Locate the cell with the specified text and output its (X, Y) center coordinate. 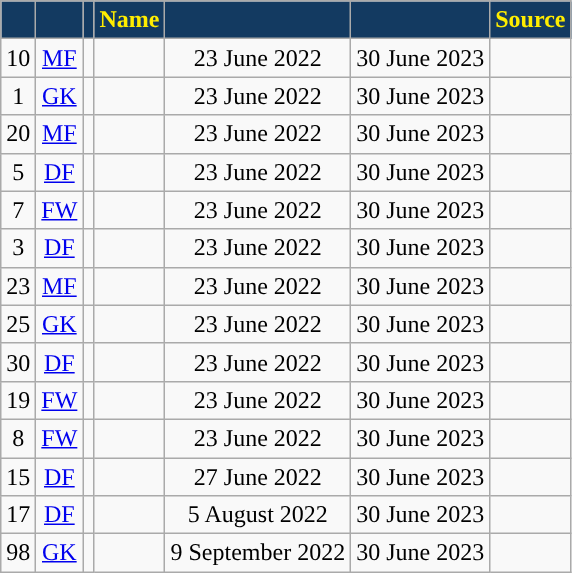
Name (130, 20)
23 (18, 286)
9 September 2022 (258, 553)
10 (18, 58)
17 (18, 515)
5 August 2022 (258, 515)
7 (18, 210)
8 (18, 438)
30 (18, 362)
Source (530, 20)
27 June 2022 (258, 477)
20 (18, 134)
3 (18, 248)
5 (18, 172)
25 (18, 324)
19 (18, 400)
15 (18, 477)
98 (18, 553)
1 (18, 96)
